Locate the cell with the specified text and output its (x, y) center coordinate. 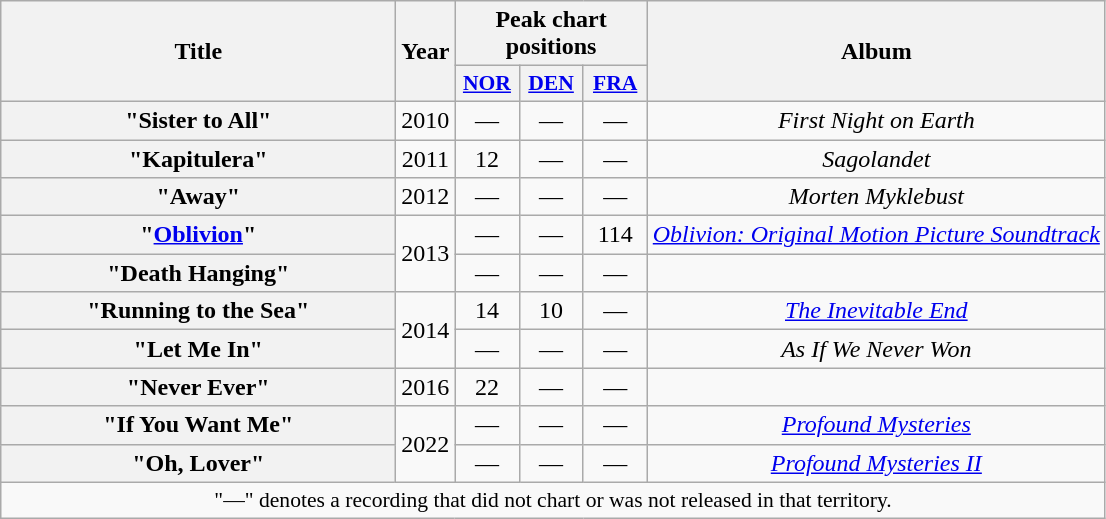
DEN (551, 84)
Peak chart positions (551, 34)
"Away" (198, 197)
"Kapitulera" (198, 159)
"Running to the Sea" (198, 311)
"Let Me In" (198, 349)
First Night on Earth (876, 120)
Oblivion: Original Motion Picture Soundtrack (876, 235)
Morten Myklebust (876, 197)
Year (426, 52)
"Oh, Lover" (198, 463)
"Sister to All" (198, 120)
"If You Want Me" (198, 425)
NOR (487, 84)
2022 (426, 444)
22 (487, 387)
14 (487, 311)
2011 (426, 159)
Sagolandet (876, 159)
114 (615, 235)
Title (198, 52)
"—" denotes a recording that did not chart or was not released in that territory. (554, 500)
"Oblivion" (198, 235)
2010 (426, 120)
Profound Mysteries II (876, 463)
As If We Never Won (876, 349)
Profound Mysteries (876, 425)
"Death Hanging" (198, 273)
Album (876, 52)
"Never Ever" (198, 387)
10 (551, 311)
2014 (426, 330)
2016 (426, 387)
2012 (426, 197)
FRA (615, 84)
12 (487, 159)
2013 (426, 254)
The Inevitable End (876, 311)
